Search for the cell housing the specified text and yield its [X, Y] center coordinate. 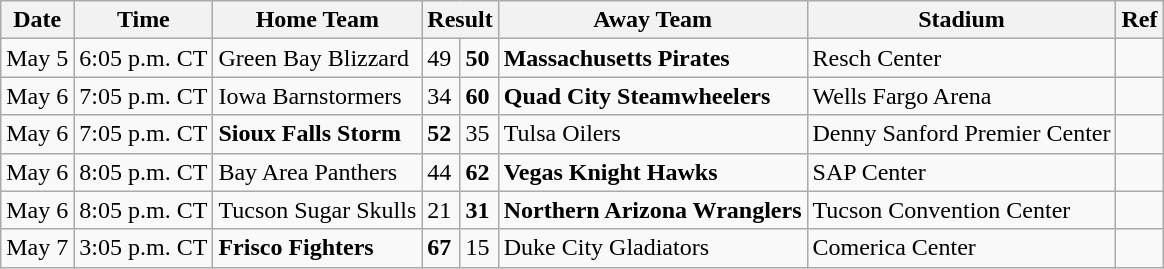
Massachusetts Pirates [652, 58]
44 [441, 172]
34 [441, 96]
Denny Sanford Premier Center [962, 134]
Iowa Barnstormers [318, 96]
Stadium [962, 20]
SAP Center [962, 172]
50 [479, 58]
Duke City Gladiators [652, 248]
Resch Center [962, 58]
Date [38, 20]
Ref [1140, 20]
May 5 [38, 58]
Vegas Knight Hawks [652, 172]
52 [441, 134]
Wells Fargo Arena [962, 96]
Green Bay Blizzard [318, 58]
Sioux Falls Storm [318, 134]
Home Team [318, 20]
Result [460, 20]
Time [144, 20]
Away Team [652, 20]
Northern Arizona Wranglers [652, 210]
Frisco Fighters [318, 248]
Quad City Steamwheelers [652, 96]
35 [479, 134]
Tucson Convention Center [962, 210]
21 [441, 210]
49 [441, 58]
May 7 [38, 248]
6:05 p.m. CT [144, 58]
Tulsa Oilers [652, 134]
31 [479, 210]
3:05 p.m. CT [144, 248]
15 [479, 248]
Tucson Sugar Skulls [318, 210]
60 [479, 96]
Comerica Center [962, 248]
67 [441, 248]
Bay Area Panthers [318, 172]
62 [479, 172]
